For the text-containing cell, return its midpoint in (x, y) coordinate format. 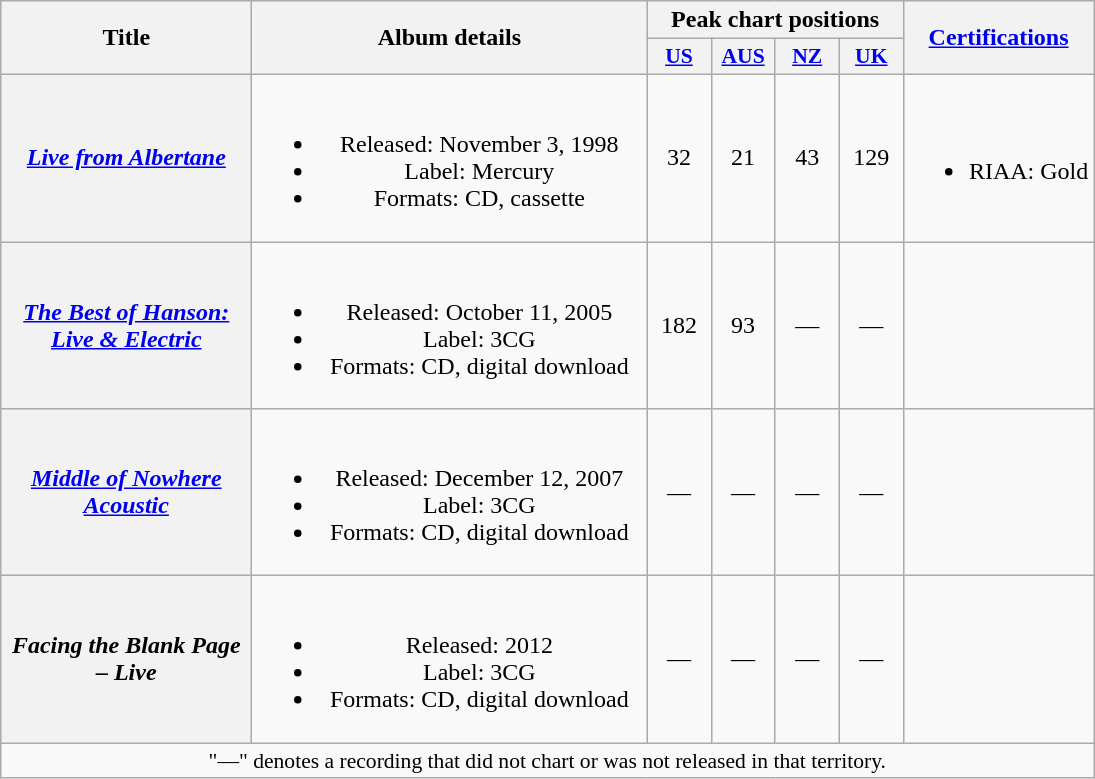
"—" denotes a recording that did not chart or was not released in that territory. (548, 761)
Live from Albertane (126, 158)
Facing the Blank Page – Live (126, 660)
Released: November 3, 1998Label: MercuryFormats: CD, cassette (450, 158)
21 (743, 158)
129 (871, 158)
UK (871, 57)
NZ (807, 57)
Certifications (998, 38)
Title (126, 38)
Released: October 11, 2005Label: 3CGFormats: CD, digital download (450, 326)
US (679, 57)
Middle of Nowhere Acoustic (126, 492)
93 (743, 326)
182 (679, 326)
32 (679, 158)
Album details (450, 38)
RIAA: Gold (998, 158)
The Best of Hanson: Live & Electric (126, 326)
Peak chart positions (775, 20)
AUS (743, 57)
43 (807, 158)
Released: 2012Label: 3CGFormats: CD, digital download (450, 660)
Released: December 12, 2007Label: 3CGFormats: CD, digital download (450, 492)
